Output the (X, Y) coordinate of the center of the cell containing the given text.  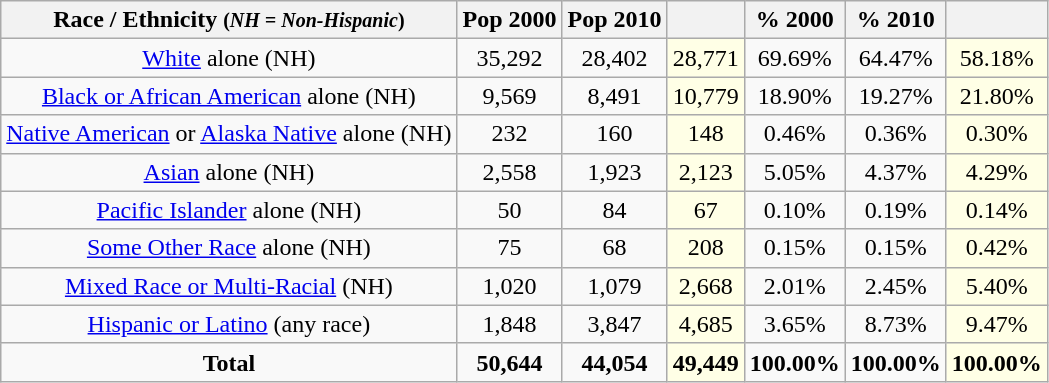
Race / Ethnicity (NH = Non-Hispanic) (229, 20)
Mixed Race or Multi-Racial (NH) (229, 286)
160 (614, 134)
28,771 (706, 58)
8.73% (896, 324)
64.47% (896, 58)
White alone (NH) (229, 58)
4.29% (996, 172)
2,123 (706, 172)
Pacific Islander alone (NH) (229, 210)
4,685 (706, 324)
2,558 (510, 172)
2.45% (896, 286)
2,668 (706, 286)
2.01% (794, 286)
0.30% (996, 134)
75 (510, 248)
49,449 (706, 362)
Some Other Race alone (NH) (229, 248)
% 2000 (794, 20)
8,491 (614, 96)
% 2010 (896, 20)
68 (614, 248)
28,402 (614, 58)
9,569 (510, 96)
50 (510, 210)
35,292 (510, 58)
0.46% (794, 134)
5.40% (996, 286)
21.80% (996, 96)
Asian alone (NH) (229, 172)
0.19% (896, 210)
208 (706, 248)
58.18% (996, 58)
18.90% (794, 96)
Pop 2000 (510, 20)
50,644 (510, 362)
4.37% (896, 172)
10,779 (706, 96)
Pop 2010 (614, 20)
9.47% (996, 324)
1,020 (510, 286)
84 (614, 210)
0.14% (996, 210)
Hispanic or Latino (any race) (229, 324)
1,923 (614, 172)
69.69% (794, 58)
19.27% (896, 96)
3,847 (614, 324)
0.42% (996, 248)
1,079 (614, 286)
44,054 (614, 362)
3.65% (794, 324)
148 (706, 134)
Total (229, 362)
0.36% (896, 134)
Native American or Alaska Native alone (NH) (229, 134)
1,848 (510, 324)
0.10% (794, 210)
232 (510, 134)
Black or African American alone (NH) (229, 96)
5.05% (794, 172)
67 (706, 210)
